Find where the given text appears and provide that cell's center as (x, y) coordinate. 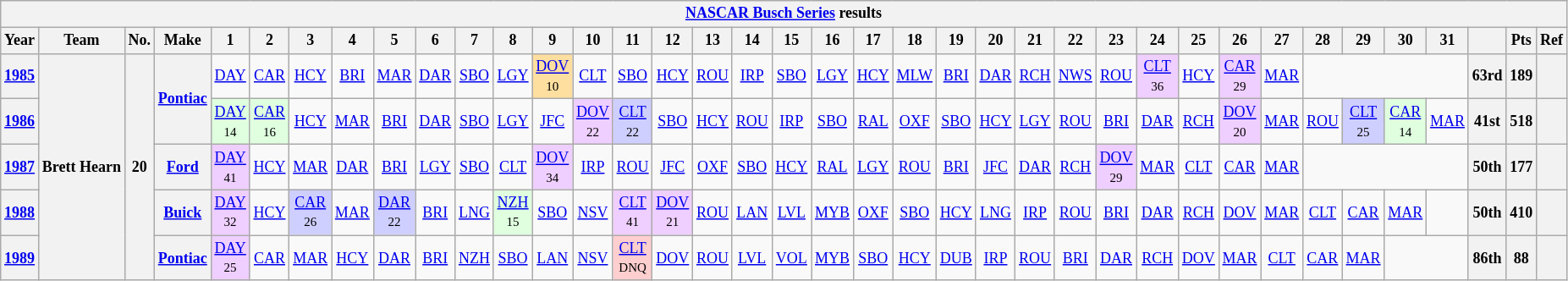
DAY41 (230, 167)
189 (1521, 76)
21 (1036, 41)
6 (435, 41)
Ref (1552, 41)
CAR14 (1406, 122)
CLTDNQ (633, 258)
14 (751, 41)
25 (1198, 41)
DOV22 (593, 122)
CLT36 (1158, 76)
12 (673, 41)
NZH15 (513, 212)
CAR29 (1240, 76)
26 (1240, 41)
CAR16 (269, 122)
28 (1323, 41)
19 (956, 41)
4 (353, 41)
13 (712, 41)
DUB (956, 258)
1987 (20, 167)
177 (1521, 167)
10 (593, 41)
CAR26 (311, 212)
1989 (20, 258)
63rd (1488, 76)
30 (1406, 41)
Make (183, 41)
29 (1363, 41)
No. (139, 41)
DAY14 (230, 122)
17 (873, 41)
DOV21 (673, 212)
8 (513, 41)
CLT25 (1363, 122)
Buick (183, 212)
DOV34 (553, 167)
NWS (1075, 76)
DAY (230, 76)
CLT41 (633, 212)
DOV29 (1116, 167)
DAY32 (230, 212)
VOL (792, 258)
23 (1116, 41)
22 (1075, 41)
Ford (183, 167)
MLW (914, 76)
27 (1282, 41)
518 (1521, 122)
DAY25 (230, 258)
41st (1488, 122)
NZH (475, 258)
24 (1158, 41)
1986 (20, 122)
86th (1488, 258)
Team (81, 41)
15 (792, 41)
2 (269, 41)
Year (20, 41)
31 (1448, 41)
Brett Hearn (81, 167)
3 (311, 41)
DOV20 (1240, 122)
7 (475, 41)
5 (394, 41)
Pts (1521, 41)
1985 (20, 76)
DAR22 (394, 212)
9 (553, 41)
NASCAR Busch Series results (784, 14)
1988 (20, 212)
11 (633, 41)
CLT22 (633, 122)
1 (230, 41)
16 (833, 41)
410 (1521, 212)
18 (914, 41)
88 (1521, 258)
DOV10 (553, 76)
